Return the [X, Y] coordinate for the center point of the cell that contains the specified text.  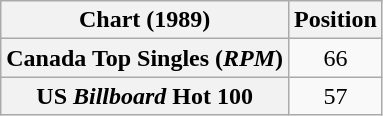
57 [336, 96]
US Billboard Hot 100 [145, 96]
Position [336, 20]
66 [336, 58]
Chart (1989) [145, 20]
Canada Top Singles (RPM) [145, 58]
